Find where the given text appears and provide that cell's center as (x, y) coordinate. 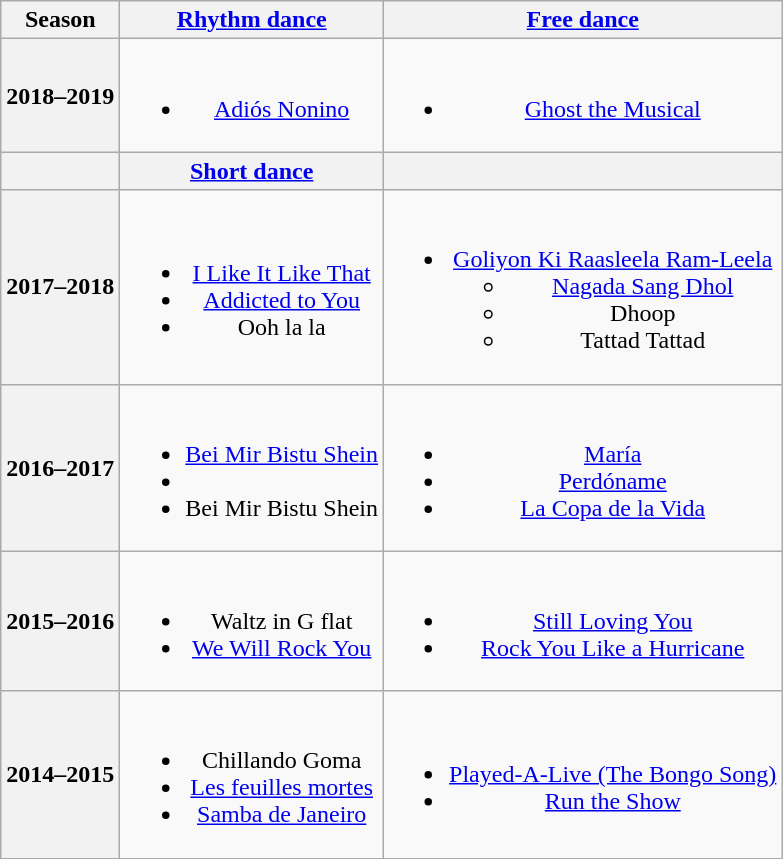
Adiós Nonino (252, 96)
Played-A-Live (The Bongo Song) Run the Show (583, 774)
Free dance (583, 20)
Bei Mir Bistu Shein Bei Mir Bistu Shein (252, 468)
2014–2015 (60, 774)
Chillando Goma Les feuilles mortes Samba de Janeiro (252, 774)
2018–2019 (60, 96)
I Like It Like That Addicted to You Ooh la la (252, 287)
María Perdóname La Copa de la Vida (583, 468)
2016–2017 (60, 468)
Rhythm dance (252, 20)
Goliyon Ki Raasleela Ram-LeelaNagada Sang DholDhoopTattad Tattad (583, 287)
Waltz in G flat We Will Rock You (252, 621)
2017–2018 (60, 287)
Still Loving You Rock You Like a Hurricane (583, 621)
2015–2016 (60, 621)
Ghost the Musical (583, 96)
Short dance (252, 171)
Season (60, 20)
